Identify which cell holds the provided text, then report its [X, Y] central coordinate. 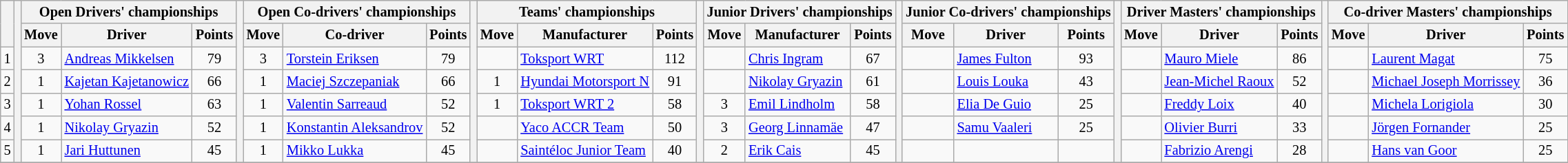
Samu Vaaleri [1006, 128]
112 [675, 58]
61 [873, 81]
Junior Co-drivers' championships [1008, 12]
Junior Drivers' championships [800, 12]
33 [1299, 128]
Teams' championships [587, 12]
Michela Lorigiola [1446, 105]
30 [1545, 105]
Jörgen Fornander [1446, 128]
Yaco ACCR Team [584, 128]
Fabrizio Arengi [1220, 151]
75 [1545, 58]
Andreas Mikkelsen [127, 58]
James Fulton [1006, 58]
Toksport WRT [584, 58]
Open Drivers' championships [128, 12]
Co-driver [354, 35]
Toksport WRT 2 [584, 105]
Jari Huttunen [127, 151]
Konstantin Aleksandrov [354, 128]
47 [873, 128]
Saintéloc Junior Team [584, 151]
Co-driver Masters' championships [1447, 12]
43 [1086, 81]
86 [1299, 58]
4 [8, 128]
67 [873, 58]
Louis Louka [1006, 81]
5 [8, 151]
Elia De Guio [1006, 105]
Kajetan Kajetanowicz [127, 81]
Open Co-drivers' championships [357, 12]
Mikko Lukka [354, 151]
93 [1086, 58]
Emil Lindholm [797, 105]
Driver Masters' championships [1221, 12]
Yohan Rossel [127, 105]
Torstein Eriksen [354, 58]
Mauro Miele [1220, 58]
Olivier Burri [1220, 128]
Valentin Sarreaud [354, 105]
Georg Linnamäe [797, 128]
Laurent Magat [1446, 58]
Michael Joseph Morrissey [1446, 81]
Hans van Goor [1446, 151]
91 [675, 81]
Chris Ingram [797, 58]
Jean-Michel Raoux [1220, 81]
63 [214, 105]
Erik Cais [797, 151]
Maciej Szczepaniak [354, 81]
28 [1299, 151]
50 [675, 128]
Hyundai Motorsport N [584, 81]
Freddy Loix [1220, 105]
36 [1545, 81]
